Search for the cell housing the specified text and yield its (x, y) center coordinate. 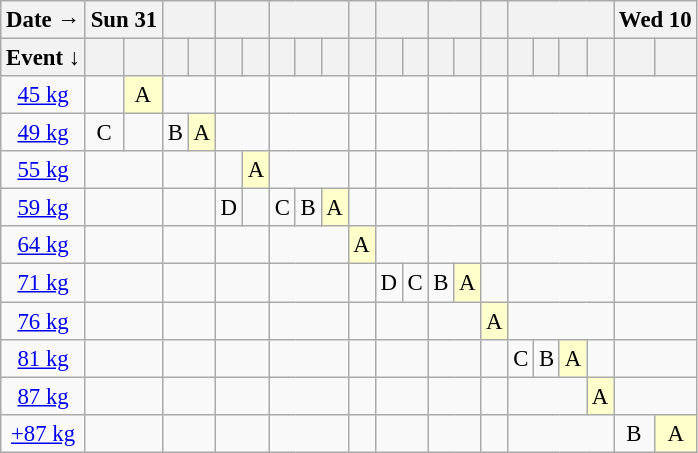
59 kg (44, 208)
45 kg (44, 95)
Date → (44, 20)
64 kg (44, 245)
81 kg (44, 358)
Sun 31 (124, 20)
Event ↓ (44, 58)
87 kg (44, 396)
55 kg (44, 170)
49 kg (44, 133)
71 kg (44, 283)
76 kg (44, 321)
+87 kg (44, 433)
Wed 10 (656, 20)
